Find where the given text appears and provide that cell's center as (x, y) coordinate. 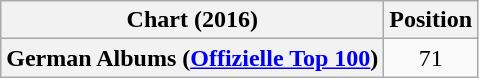
71 (431, 58)
Chart (2016) (192, 20)
Position (431, 20)
German Albums (Offizielle Top 100) (192, 58)
